Return (X, Y) of the center of cell containing provided text 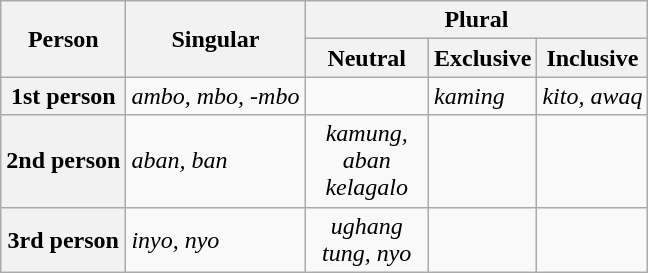
Plural (476, 20)
Inclusive (592, 58)
1st person (64, 96)
Exclusive (482, 58)
aban, ban (216, 161)
kamung, aban kelagalo (367, 161)
Person (64, 39)
ughang tung, nyo (367, 240)
Neutral (367, 58)
2nd person (64, 161)
kito, awaq (592, 96)
ambo, mbo, -mbo (216, 96)
inyo, nyo (216, 240)
kaming (482, 96)
3rd person (64, 240)
Singular (216, 39)
